Pinpoint the cell where the given text exists, returning its (x, y) midpoint coordinate. 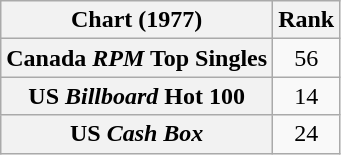
Rank (306, 20)
56 (306, 58)
Canada RPM Top Singles (137, 58)
US Cash Box (137, 134)
24 (306, 134)
14 (306, 96)
Chart (1977) (137, 20)
US Billboard Hot 100 (137, 96)
